Scan for the cell matching the given text and deliver its [x, y] coordinate at center. 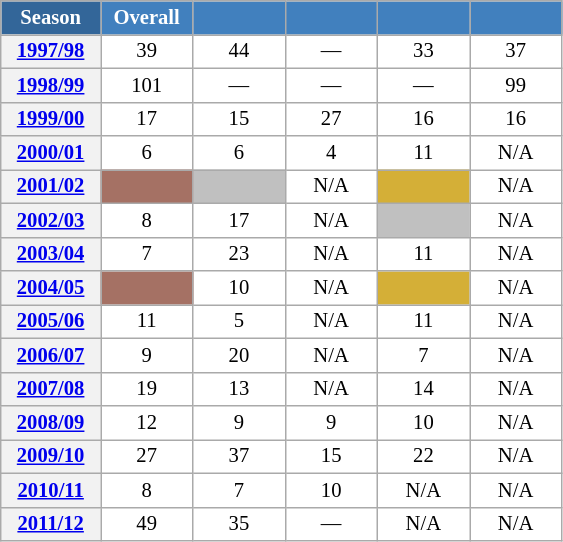
2006/07 [51, 355]
13 [239, 389]
4 [331, 153]
49 [146, 524]
2011/12 [51, 524]
101 [146, 85]
39 [146, 51]
23 [239, 254]
2010/11 [51, 490]
1997/98 [51, 51]
33 [423, 51]
2007/08 [51, 389]
35 [239, 524]
Overall [146, 17]
2003/04 [51, 254]
2004/05 [51, 287]
2000/01 [51, 153]
2001/02 [51, 186]
14 [423, 389]
20 [239, 355]
44 [239, 51]
1998/99 [51, 85]
2005/06 [51, 321]
12 [146, 423]
2002/03 [51, 220]
99 [516, 85]
19 [146, 389]
2008/09 [51, 423]
2009/10 [51, 456]
1999/00 [51, 119]
5 [239, 321]
Season [51, 17]
22 [423, 456]
